Capture the cell that displays the provided text and extract its (x, y) central coordinate. 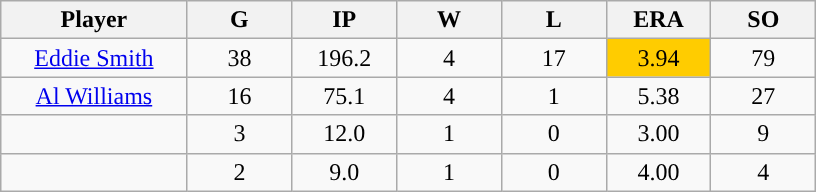
27 (764, 96)
38 (240, 58)
SO (764, 20)
2 (240, 172)
75.1 (344, 96)
16 (240, 96)
G (240, 20)
IP (344, 20)
3 (240, 134)
4.00 (658, 172)
196.2 (344, 58)
12.0 (344, 134)
9 (764, 134)
17 (554, 58)
5.38 (658, 96)
79 (764, 58)
ERA (658, 20)
Eddie Smith (94, 58)
W (450, 20)
9.0 (344, 172)
3.00 (658, 134)
3.94 (658, 58)
L (554, 20)
Player (94, 20)
Al Williams (94, 96)
